Find where the given text appears and provide that cell's center as (X, Y) coordinate. 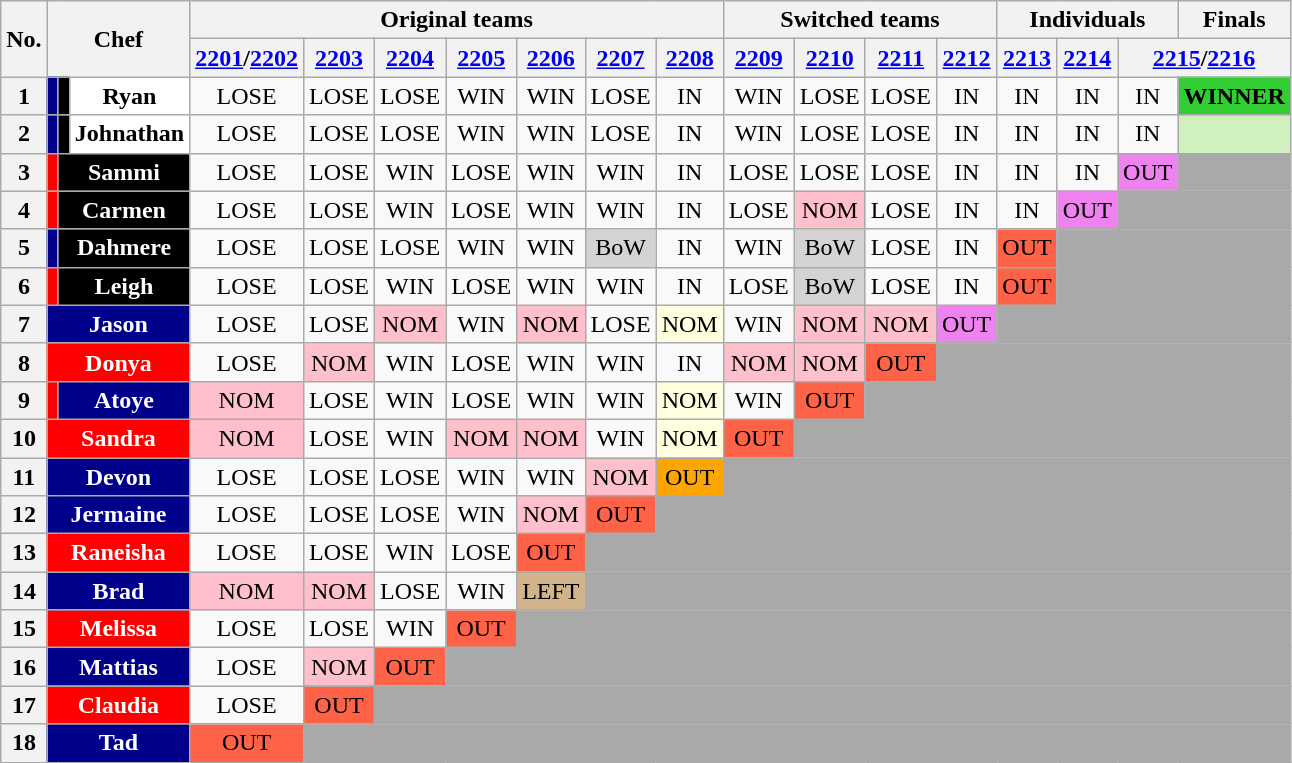
Donya (118, 362)
Sandra (118, 438)
5 (24, 248)
Melissa (118, 629)
2203 (338, 58)
10 (24, 438)
9 (24, 400)
2212 (966, 58)
Carmen (124, 210)
2 (24, 134)
Jermaine (118, 515)
Devon (118, 477)
2211 (900, 58)
2205 (482, 58)
2210 (830, 58)
18 (24, 743)
Tad (118, 743)
1 (24, 96)
16 (24, 667)
Brad (118, 591)
6 (24, 286)
Chef (118, 39)
2214 (1087, 58)
13 (24, 553)
2201/2202 (247, 58)
3 (24, 172)
4 (24, 210)
17 (24, 705)
11 (24, 477)
Original teams (456, 20)
Individuals (1088, 20)
Ryan (129, 96)
Atoye (124, 400)
Johnathan (129, 134)
LEFT (551, 591)
2204 (410, 58)
Raneisha (118, 553)
Leigh (124, 286)
7 (24, 324)
Dahmere (124, 248)
15 (24, 629)
WINNER (1234, 96)
Sammi (124, 172)
No. (24, 39)
Mattias (118, 667)
2213 (1027, 58)
2207 (620, 58)
14 (24, 591)
2215/2216 (1204, 58)
12 (24, 515)
Finals (1234, 20)
Jason (118, 324)
2208 (690, 58)
2209 (758, 58)
2206 (551, 58)
8 (24, 362)
Switched teams (860, 20)
Claudia (118, 705)
